Return [x, y] of the center of cell containing provided text 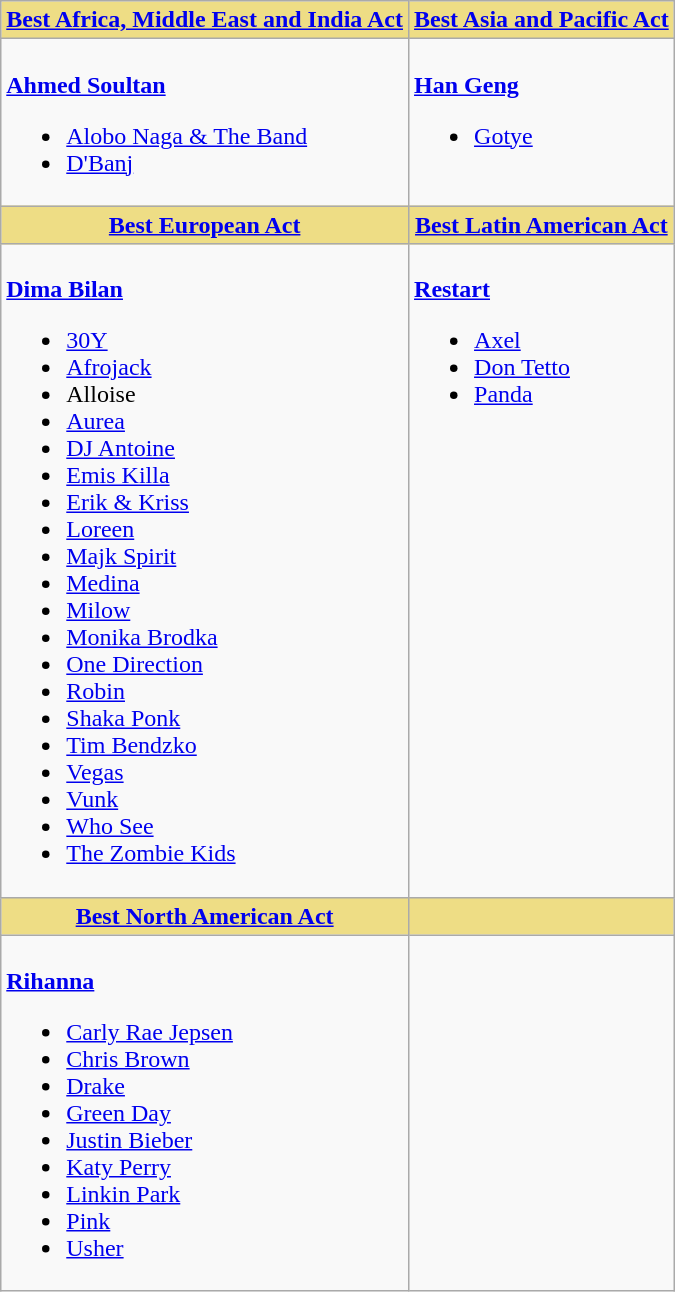
RestartAxelDon TettoPanda [542, 570]
Best Africa, Middle East and India Act [205, 20]
Han GengGotye [542, 122]
Best North American Act [205, 916]
Best European Act [205, 225]
RihannaCarly Rae JepsenChris BrownDrakeGreen DayJustin BieberKaty PerryLinkin ParkPinkUsher [205, 1113]
Best Latin American Act [542, 225]
Best Asia and Pacific Act [542, 20]
Ahmed SoultanAlobo Naga & The BandD'Banj [205, 122]
